Scan for the cell matching the given text and deliver its (x, y) coordinate at center. 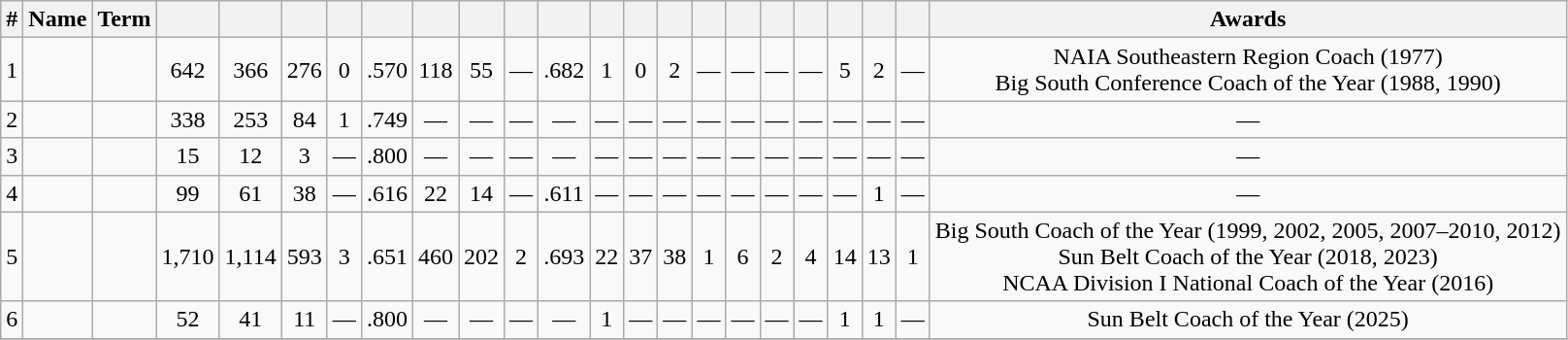
NAIA Southeastern Region Coach (1977)Big South Conference Coach of the Year (1988, 1990) (1248, 70)
55 (481, 70)
338 (188, 119)
1,114 (250, 256)
15 (188, 156)
593 (305, 256)
642 (188, 70)
.693 (565, 256)
13 (879, 256)
366 (250, 70)
Awards (1248, 19)
61 (250, 193)
# (12, 19)
253 (250, 119)
.682 (565, 70)
84 (305, 119)
41 (250, 320)
202 (481, 256)
Sun Belt Coach of the Year (2025) (1248, 320)
1,710 (188, 256)
460 (435, 256)
12 (250, 156)
Term (124, 19)
.611 (565, 193)
118 (435, 70)
Name (58, 19)
37 (640, 256)
99 (188, 193)
52 (188, 320)
.616 (386, 193)
.651 (386, 256)
.570 (386, 70)
276 (305, 70)
.749 (386, 119)
11 (305, 320)
